Return the (X, Y) coordinate for the center point of the cell that contains the specified text.  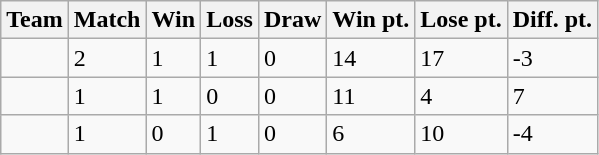
-3 (552, 58)
4 (461, 96)
14 (371, 58)
Match (107, 20)
Lose pt. (461, 20)
Draw (292, 20)
Diff. pt. (552, 20)
11 (371, 96)
Win pt. (371, 20)
17 (461, 58)
2 (107, 58)
Win (174, 20)
7 (552, 96)
10 (461, 134)
Loss (230, 20)
6 (371, 134)
Team (35, 20)
-4 (552, 134)
